Identify which cell holds the provided text, then report its (x, y) central coordinate. 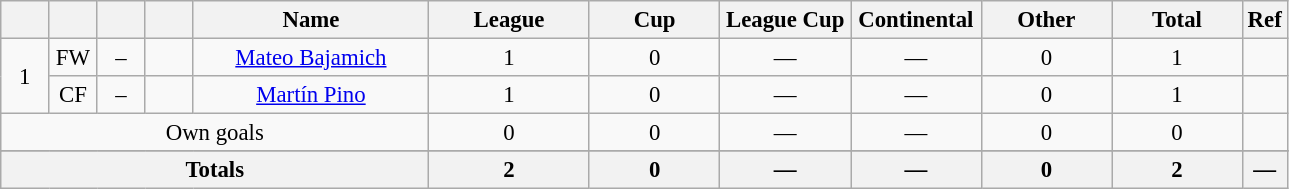
Martín Pino (311, 95)
League (510, 20)
Ref (1264, 20)
League Cup (786, 20)
CF (73, 95)
Own goals (215, 133)
Cup (654, 20)
Name (311, 20)
Continental (916, 20)
Total (1178, 20)
Mateo Bajamich (311, 58)
Totals (215, 170)
Other (1046, 20)
FW (73, 58)
